Determine the [X, Y] coordinate at the center of the cell enclosing the given text.  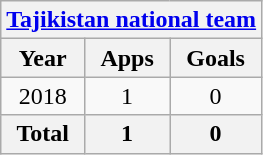
Tajikistan national team [132, 20]
2018 [43, 96]
Total [43, 134]
Apps [128, 58]
Goals [216, 58]
Year [43, 58]
